Detect which cell encompasses the target text, then output its (X, Y) center coordinate. 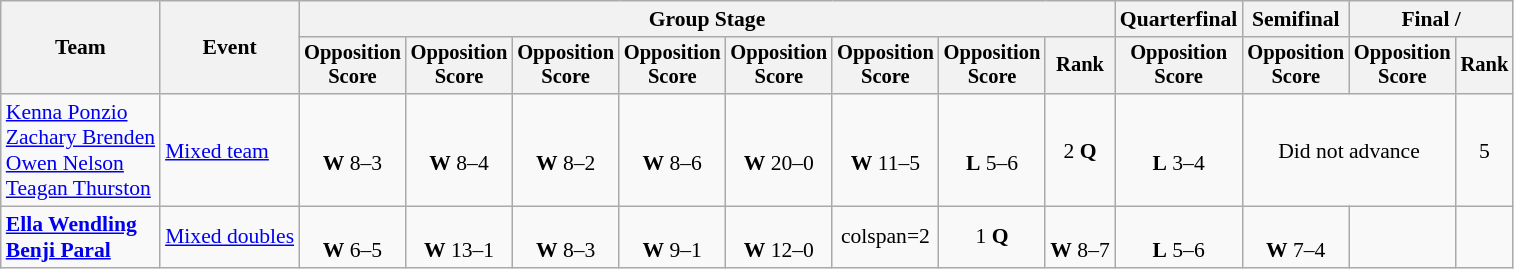
W 12–0 (780, 238)
Group Stage (707, 19)
Quarterfinal (1179, 19)
Final / (1431, 19)
W 8–2 (566, 150)
Kenna PonzioZachary BrendenOwen NelsonTeagan Thurston (80, 150)
W 9–1 (672, 238)
W 13–1 (460, 238)
Event (230, 48)
Semifinal (1296, 19)
Did not advance (1348, 150)
colspan=2 (886, 238)
W 8–4 (460, 150)
W 8–7 (1080, 238)
W 8–6 (672, 150)
W 6–5 (352, 238)
Mixed doubles (230, 238)
Team (80, 48)
W 7–4 (1296, 238)
Ella WendlingBenji Paral (80, 238)
2 Q (1080, 150)
Mixed team (230, 150)
L 3–4 (1179, 150)
5 (1485, 150)
W 20–0 (780, 150)
W 11–5 (886, 150)
1 Q (992, 238)
